Return (X, Y) of the center of cell containing provided text 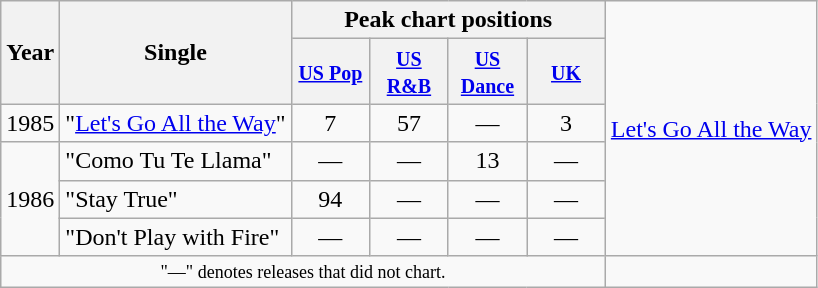
3 (566, 123)
US Dance (488, 72)
"Don't Play with Fire" (176, 237)
US R&B (410, 72)
57 (410, 123)
13 (488, 161)
Year (30, 52)
Peak chart positions (448, 20)
US Pop (330, 72)
"Como Tu Te Llama" (176, 161)
"Stay True" (176, 199)
94 (330, 199)
"—" denotes releases that did not chart. (304, 272)
Let's Go All the Way (711, 128)
"Let's Go All the Way" (176, 123)
1985 (30, 123)
UK (566, 72)
1986 (30, 199)
Single (176, 52)
7 (330, 123)
